Search for the cell housing the specified text and yield its (X, Y) center coordinate. 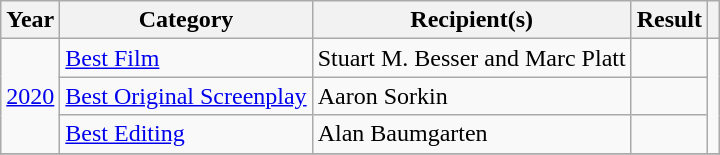
Best Editing (186, 134)
2020 (30, 96)
Result (669, 20)
Best Original Screenplay (186, 96)
Best Film (186, 58)
Stuart M. Besser and Marc Platt (472, 58)
Recipient(s) (472, 20)
Category (186, 20)
Aaron Sorkin (472, 96)
Alan Baumgarten (472, 134)
Year (30, 20)
